Detect which cell encompasses the target text, then output its (X, Y) center coordinate. 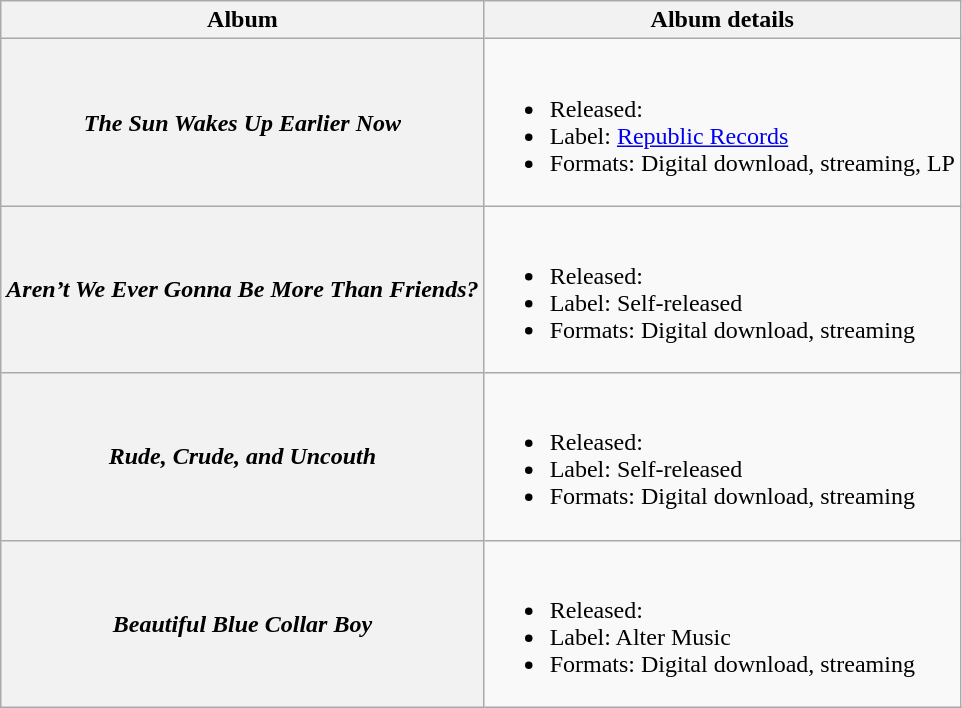
Album (242, 20)
Released: Label: Alter MusicFormats: Digital download, streaming (722, 624)
Aren’t We Ever Gonna Be More Than Friends? (242, 290)
Beautiful Blue Collar Boy (242, 624)
Rude, Crude, and Uncouth (242, 456)
Album details (722, 20)
The Sun Wakes Up Earlier Now (242, 122)
Released: Label: Republic RecordsFormats: Digital download, streaming, LP (722, 122)
